Scan for the cell matching the given text and deliver its (x, y) coordinate at center. 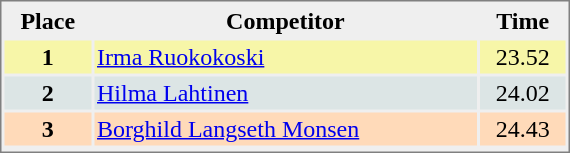
Borghild Langseth Monsen (286, 128)
Place (48, 20)
24.02 (523, 92)
23.52 (523, 56)
24.43 (523, 128)
1 (48, 56)
3 (48, 128)
Hilma Lahtinen (286, 92)
2 (48, 92)
Competitor (286, 20)
Time (523, 20)
Irma Ruokokoski (286, 56)
